Identify which cell holds the provided text, then report its [x, y] central coordinate. 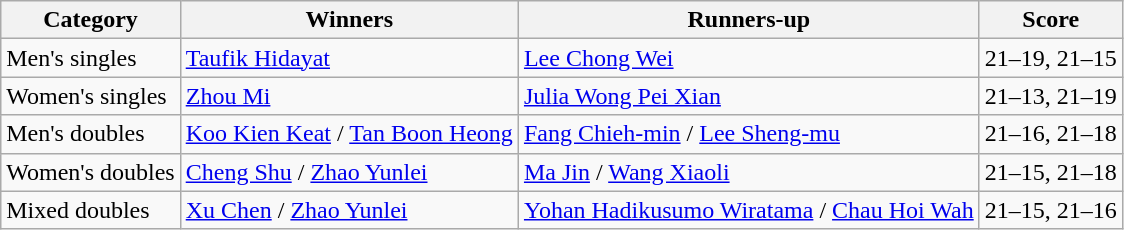
21–19, 21–15 [1050, 58]
Lee Chong Wei [748, 58]
Score [1050, 20]
21–16, 21–18 [1050, 134]
Julia Wong Pei Xian [748, 96]
Winners [349, 20]
Men's doubles [90, 134]
Ma Jin / Wang Xiaoli [748, 172]
Runners-up [748, 20]
Category [90, 20]
Women's singles [90, 96]
21–15, 21–16 [1050, 210]
21–15, 21–18 [1050, 172]
Cheng Shu / Zhao Yunlei [349, 172]
Zhou Mi [349, 96]
Fang Chieh-min / Lee Sheng-mu [748, 134]
Women's doubles [90, 172]
Taufik Hidayat [349, 58]
Mixed doubles [90, 210]
Xu Chen / Zhao Yunlei [349, 210]
Men's singles [90, 58]
Koo Kien Keat / Tan Boon Heong [349, 134]
21–13, 21–19 [1050, 96]
Yohan Hadikusumo Wiratama / Chau Hoi Wah [748, 210]
